Return (x, y) of the center of cell containing provided text 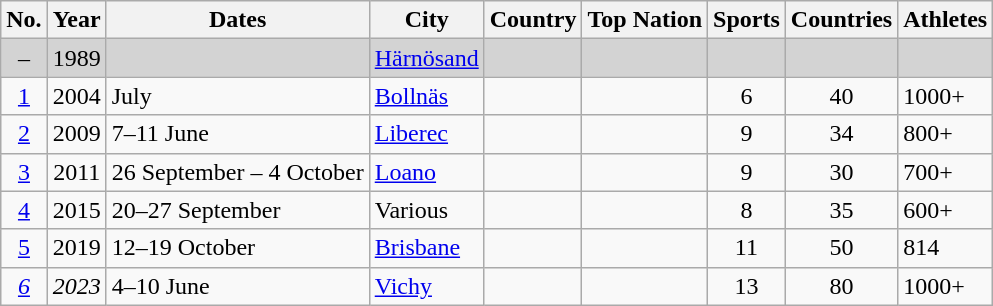
7–11 June (238, 134)
5 (24, 248)
800+ (946, 134)
No. (24, 20)
3 (24, 172)
Vichy (426, 286)
Various (426, 210)
Härnösand (426, 58)
4–10 June (238, 286)
2 (24, 134)
20–27 September (238, 210)
4 (24, 210)
30 (841, 172)
700+ (946, 172)
26 September – 4 October (238, 172)
City (426, 20)
Loano (426, 172)
600+ (946, 210)
Year (76, 20)
July (238, 96)
Liberec (426, 134)
1 (24, 96)
12–19 October (238, 248)
Country (533, 20)
1989 (76, 58)
Bollnäs (426, 96)
34 (841, 134)
11 (747, 248)
8 (747, 210)
35 (841, 210)
40 (841, 96)
Top Nation (645, 20)
Athletes (946, 20)
– (24, 58)
2011 (76, 172)
13 (747, 286)
814 (946, 248)
2015 (76, 210)
2009 (76, 134)
Sports (747, 20)
2019 (76, 248)
2004 (76, 96)
Countries (841, 20)
80 (841, 286)
2023 (76, 286)
Dates (238, 20)
Brisbane (426, 248)
50 (841, 248)
